Output the [X, Y] coordinate of the center of the cell containing the given text.  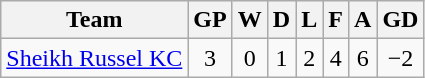
1 [281, 58]
−2 [400, 58]
D [281, 20]
L [310, 20]
3 [210, 58]
A [362, 20]
GP [210, 20]
GD [400, 20]
F [336, 20]
W [250, 20]
4 [336, 58]
6 [362, 58]
0 [250, 58]
Team [94, 20]
2 [310, 58]
Sheikh Russel KC [94, 58]
